Provide the (x, y) coordinate of the cell's center where the given text is located.  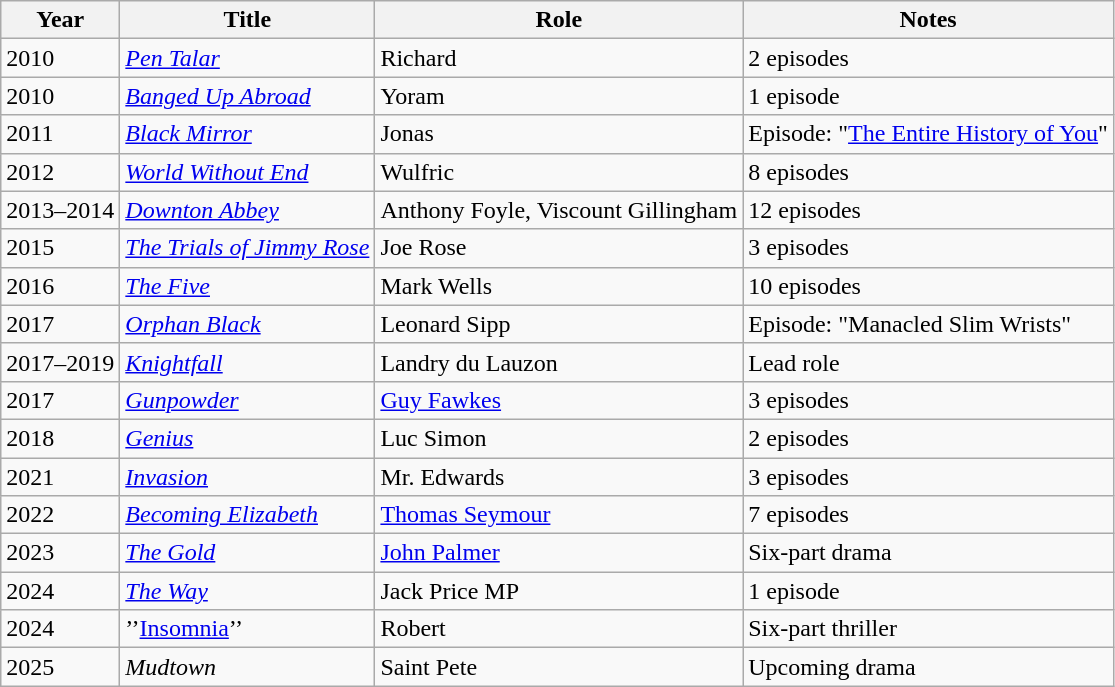
John Palmer (559, 553)
2021 (60, 477)
Year (60, 20)
Episode: "The Entire History of You" (928, 134)
Notes (928, 20)
Six-part drama (928, 553)
Anthony Foyle, Viscount Gillingham (559, 210)
The Gold (248, 553)
Becoming Elizabeth (248, 515)
2012 (60, 172)
Landry du Lauzon (559, 362)
8 episodes (928, 172)
2011 (60, 134)
Thomas Seymour (559, 515)
The Trials of Jimmy Rose (248, 248)
Lead role (928, 362)
The Five (248, 286)
Banged Up Abroad (248, 96)
Joe Rose (559, 248)
Upcoming drama (928, 667)
2025 (60, 667)
Pen Talar (248, 58)
Role (559, 20)
7 episodes (928, 515)
Luc Simon (559, 438)
Mark Wells (559, 286)
Jonas (559, 134)
Wulfric (559, 172)
Orphan Black (248, 324)
Genius (248, 438)
2015 (60, 248)
Knightfall (248, 362)
Six-part thriller (928, 629)
2017–2019 (60, 362)
Jack Price MP (559, 591)
Mr. Edwards (559, 477)
Invasion (248, 477)
Downton Abbey (248, 210)
Leonard Sipp (559, 324)
Black Mirror (248, 134)
Guy Fawkes (559, 400)
Episode: "Manacled Slim Wrists" (928, 324)
12 episodes (928, 210)
2022 (60, 515)
Title (248, 20)
2023 (60, 553)
Gunpowder (248, 400)
2016 (60, 286)
Saint Pete (559, 667)
World Without End (248, 172)
Mudtown (248, 667)
’’Insomnia’’ (248, 629)
2018 (60, 438)
Robert (559, 629)
Richard (559, 58)
Yoram (559, 96)
2013–2014 (60, 210)
10 episodes (928, 286)
The Way (248, 591)
